Determine the (x, y) coordinate at the center of the cell enclosing the given text.  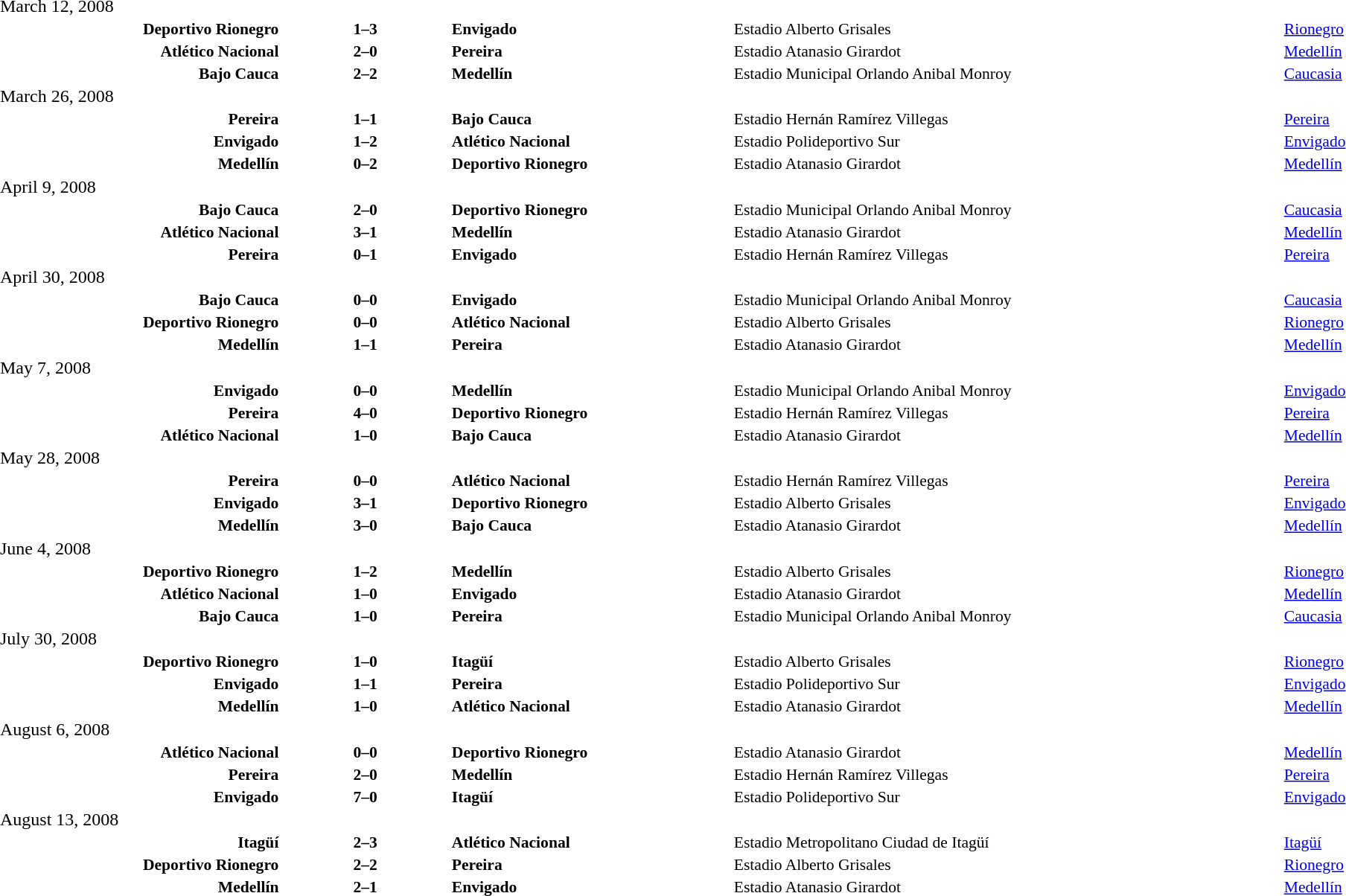
1–3 (365, 28)
Estadio Metropolitano Ciudad de Itagüí (1007, 842)
7–0 (365, 796)
2–3 (365, 842)
4–0 (365, 412)
0–2 (365, 164)
0–1 (365, 255)
3–0 (365, 525)
